Find where the given text appears and provide that cell's center as [X, Y] coordinate. 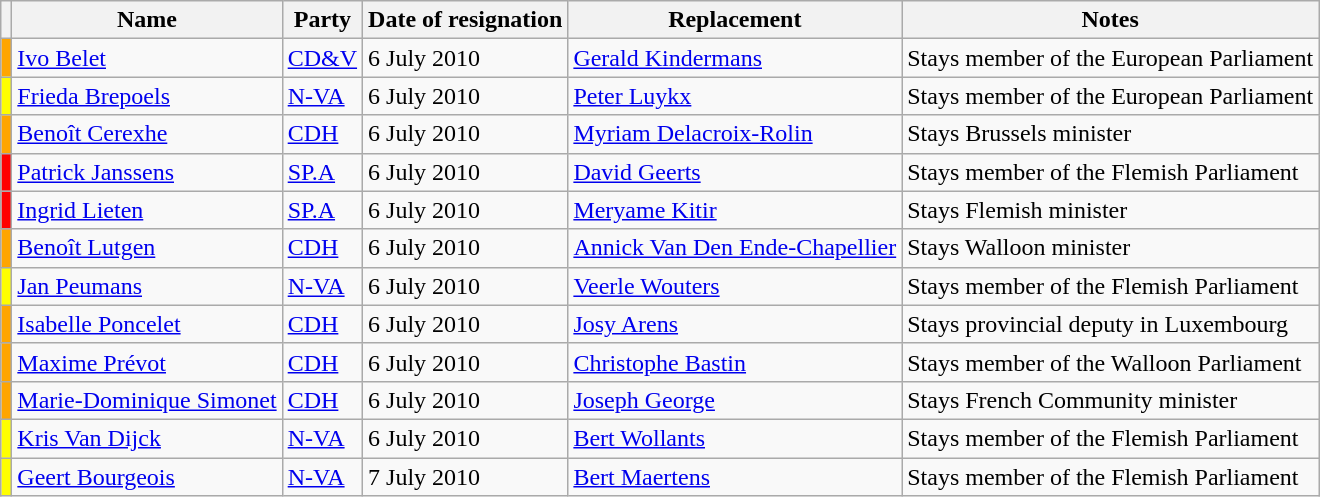
Date of resignation [466, 20]
Frieda Brepoels [147, 96]
Stays member of the Walloon Parliament [1110, 362]
Isabelle Poncelet [147, 324]
Benoît Lutgen [147, 248]
Jan Peumans [147, 286]
Bert Maertens [735, 477]
David Geerts [735, 172]
Josy Arens [735, 324]
Notes [1110, 20]
Kris Van Dijck [147, 438]
Meryame Kitir [735, 210]
Gerald Kindermans [735, 58]
Veerle Wouters [735, 286]
Peter Luykx [735, 96]
7 July 2010 [466, 477]
Geert Bourgeois [147, 477]
Maxime Prévot [147, 362]
Christophe Bastin [735, 362]
Marie-Dominique Simonet [147, 400]
Party [322, 20]
Stays French Community minister [1110, 400]
Ivo Belet [147, 58]
Joseph George [735, 400]
Patrick Janssens [147, 172]
Stays Brussels minister [1110, 134]
Name [147, 20]
Bert Wollants [735, 438]
Stays Flemish minister [1110, 210]
Myriam Delacroix-Rolin [735, 134]
Annick Van Den Ende-Chapellier [735, 248]
Stays Walloon minister [1110, 248]
Benoît Cerexhe [147, 134]
Replacement [735, 20]
Ingrid Lieten [147, 210]
Stays provincial deputy in Luxembourg [1110, 324]
CD&V [322, 58]
